Scan for the cell matching the given text and deliver its [x, y] coordinate at center. 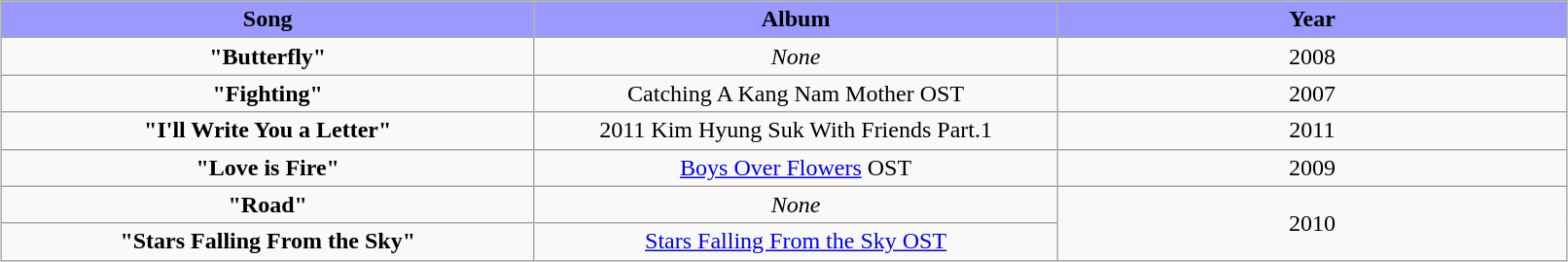
"I'll Write You a Letter" [268, 131]
Year [1312, 19]
Catching A Kang Nam Mother OST [796, 94]
"Love is Fire" [268, 168]
Stars Falling From the Sky OST [796, 242]
"Fighting" [268, 94]
2007 [1312, 94]
2011 [1312, 131]
Song [268, 19]
2008 [1312, 56]
"Butterfly" [268, 56]
2010 [1312, 223]
Album [796, 19]
"Stars Falling From the Sky" [268, 242]
"Road" [268, 205]
2009 [1312, 168]
2011 Kim Hyung Suk With Friends Part.1 [796, 131]
Boys Over Flowers OST [796, 168]
